Extract the [x, y] coordinate from the center of the cell holding the provided text.  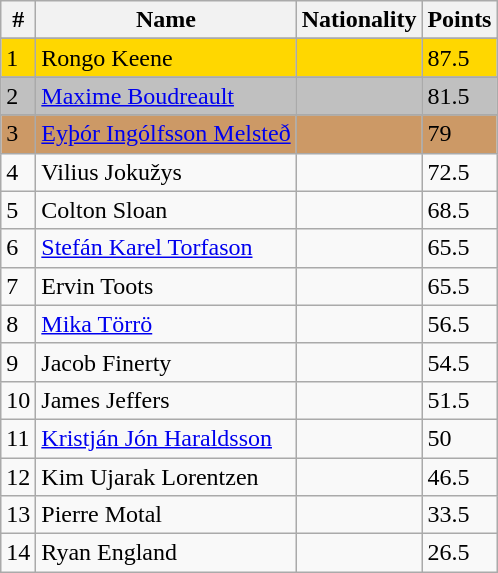
Nationality [359, 20]
7 [18, 286]
Ryan England [166, 553]
87.5 [460, 58]
12 [18, 477]
33.5 [460, 515]
46.5 [460, 477]
Maxime Boudreault [166, 96]
Name [166, 20]
# [18, 20]
Points [460, 20]
56.5 [460, 324]
72.5 [460, 172]
79 [460, 134]
Mika Törrö [166, 324]
3 [18, 134]
Pierre Motal [166, 515]
8 [18, 324]
Ervin Toots [166, 286]
James Jeffers [166, 400]
54.5 [460, 362]
51.5 [460, 400]
14 [18, 553]
5 [18, 210]
Rongo Keene [166, 58]
4 [18, 172]
13 [18, 515]
6 [18, 248]
81.5 [460, 96]
50 [460, 438]
Colton Sloan [166, 210]
26.5 [460, 553]
Jacob Finerty [166, 362]
68.5 [460, 210]
2 [18, 96]
Kim Ujarak Lorentzen [166, 477]
Eyþór Ingólfsson Melsteð [166, 134]
Stefán Karel Torfason [166, 248]
Vilius Jokužys [166, 172]
9 [18, 362]
10 [18, 400]
11 [18, 438]
1 [18, 58]
Kristján Jón Haraldsson [166, 438]
